For the text-containing cell, return its midpoint in [x, y] coordinate format. 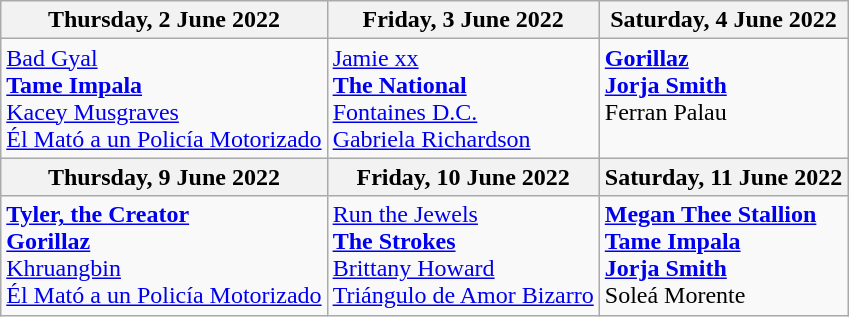
Run the JewelsThe StrokesBrittany HowardTriángulo de Amor Bizarro [463, 256]
Friday, 3 June 2022 [463, 20]
Thursday, 9 June 2022 [164, 177]
GorillazJorja SmithFerran Palau [723, 98]
Megan Thee StallionTame ImpalaJorja SmithSoleá Morente [723, 256]
Bad GyalTame ImpalaKacey MusgravesÉl Mató a un Policía Motorizado [164, 98]
Friday, 10 June 2022 [463, 177]
Jamie xxThe NationalFontaines D.C.Gabriela Richardson [463, 98]
Tyler, the CreatorGorillazKhruangbinÉl Mató a un Policía Motorizado [164, 256]
Saturday, 11 June 2022 [723, 177]
Thursday, 2 June 2022 [164, 20]
Saturday, 4 June 2022 [723, 20]
